Find where the given text appears and provide that cell's center as (X, Y) coordinate. 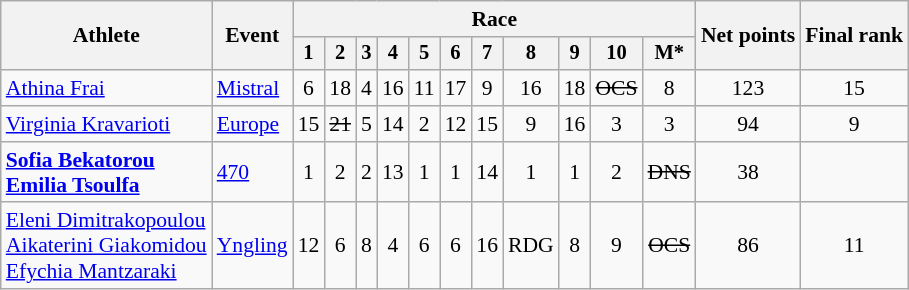
123 (748, 88)
RDG (531, 246)
Mistral (252, 88)
17 (456, 88)
Europe (252, 124)
Net points (748, 36)
13 (393, 172)
7 (487, 54)
Sofia BekatorouEmilia Tsoulfa (106, 172)
Yngling (252, 246)
Virginia Kravarioti (106, 124)
470 (252, 172)
Race (494, 19)
Event (252, 36)
86 (748, 246)
21 (340, 124)
38 (748, 172)
10 (616, 54)
M* (670, 54)
Final rank (854, 36)
Athlete (106, 36)
Eleni DimitrakopoulouAikaterini GiakomidouEfychia Mantzaraki (106, 246)
Athina Frai (106, 88)
DNS (670, 172)
94 (748, 124)
